Scan for the cell matching the given text and deliver its [X, Y] coordinate at center. 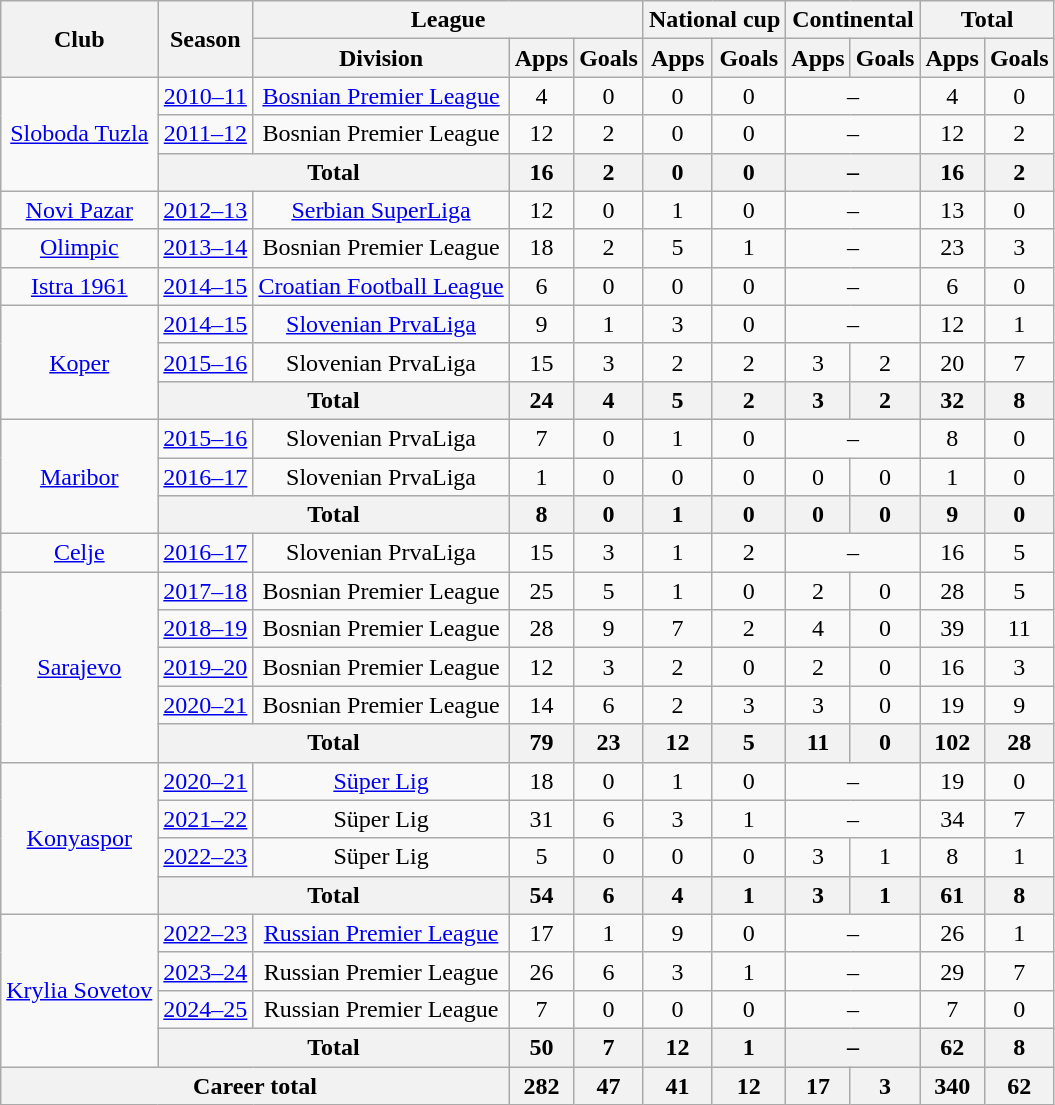
Olimpic [80, 248]
Continental [853, 20]
24 [541, 400]
2010–11 [206, 96]
50 [541, 1047]
League [448, 20]
340 [952, 1085]
34 [952, 819]
61 [952, 895]
Konyaspor [80, 838]
2013–14 [206, 248]
20 [952, 362]
102 [952, 743]
Sloboda Tuzla [80, 134]
2024–25 [206, 1009]
2012–13 [206, 210]
13 [952, 210]
29 [952, 971]
14 [541, 705]
Club [80, 39]
Istra 1961 [80, 286]
25 [541, 591]
2023–24 [206, 971]
Serbian SuperLiga [381, 210]
Celje [80, 553]
Krylia Sovetov [80, 990]
32 [952, 400]
Maribor [80, 476]
Novi Pazar [80, 210]
2011–12 [206, 134]
2019–20 [206, 667]
54 [541, 895]
2021–22 [206, 819]
39 [952, 629]
Season [206, 39]
Koper [80, 362]
Croatian Football League [381, 286]
2018–19 [206, 629]
National cup [714, 20]
Career total [255, 1085]
47 [609, 1085]
Sarajevo [80, 667]
282 [541, 1085]
2017–18 [206, 591]
Division [381, 58]
79 [541, 743]
41 [677, 1085]
31 [541, 819]
